Identify which cell holds the provided text, then report its (x, y) central coordinate. 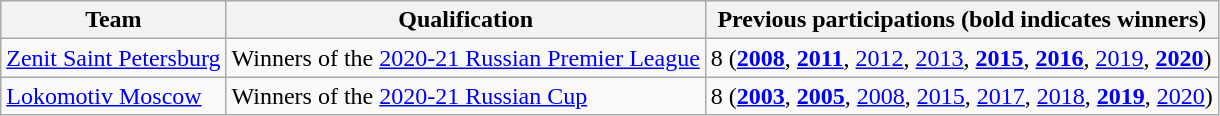
8 (2008, 2011, 2012, 2013, 2015, 2016, 2019, 2020) (962, 58)
Lokomotiv Moscow (114, 96)
Winners of the 2020-21 Russian Premier League (466, 58)
Team (114, 20)
Zenit Saint Petersburg (114, 58)
Qualification (466, 20)
8 (2003, 2005, 2008, 2015, 2017, 2018, 2019, 2020) (962, 96)
Winners of the 2020-21 Russian Cup (466, 96)
Previous participations (bold indicates winners) (962, 20)
